For the text-containing cell, return its midpoint in [X, Y] coordinate format. 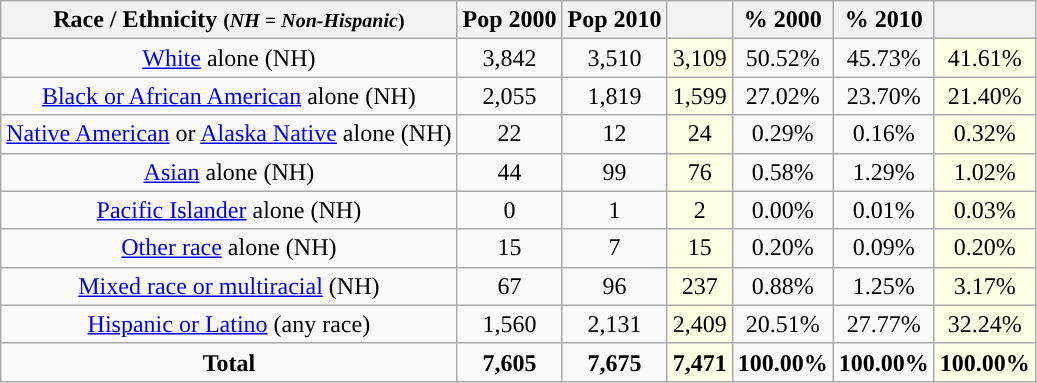
0.32% [984, 134]
1.29% [884, 172]
96 [614, 286]
1.02% [984, 172]
27.02% [782, 96]
12 [614, 134]
0.88% [782, 286]
Native American or Alaska Native alone (NH) [229, 134]
50.52% [782, 58]
7 [614, 248]
Hispanic or Latino (any race) [229, 324]
3,510 [614, 58]
67 [510, 286]
1 [614, 210]
22 [510, 134]
2,409 [700, 324]
0.58% [782, 172]
76 [700, 172]
7,675 [614, 362]
0.00% [782, 210]
32.24% [984, 324]
2 [700, 210]
45.73% [884, 58]
Mixed race or multiracial (NH) [229, 286]
0.01% [884, 210]
24 [700, 134]
1,560 [510, 324]
Pacific Islander alone (NH) [229, 210]
0 [510, 210]
Pop 2000 [510, 20]
1,819 [614, 96]
Black or African American alone (NH) [229, 96]
0.09% [884, 248]
0.16% [884, 134]
Other race alone (NH) [229, 248]
% 2000 [782, 20]
99 [614, 172]
44 [510, 172]
3.17% [984, 286]
3,842 [510, 58]
27.77% [884, 324]
21.40% [984, 96]
2,055 [510, 96]
2,131 [614, 324]
0.03% [984, 210]
237 [700, 286]
3,109 [700, 58]
Asian alone (NH) [229, 172]
7,471 [700, 362]
Race / Ethnicity (NH = Non-Hispanic) [229, 20]
Pop 2010 [614, 20]
7,605 [510, 362]
% 2010 [884, 20]
1.25% [884, 286]
20.51% [782, 324]
41.61% [984, 58]
White alone (NH) [229, 58]
0.29% [782, 134]
1,599 [700, 96]
Total [229, 362]
23.70% [884, 96]
